Detect which cell encompasses the target text, then output its [x, y] center coordinate. 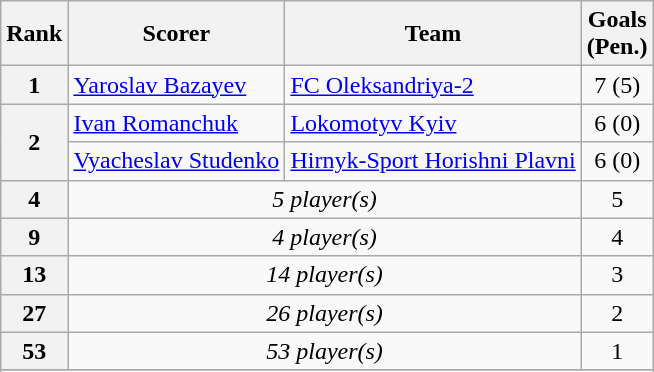
9 [34, 237]
5 player(s) [324, 199]
53 [34, 351]
4 player(s) [324, 237]
Vyacheslav Studenko [176, 161]
Ivan Romanchuk [176, 123]
13 [34, 275]
Lokomotyv Kyiv [433, 123]
26 player(s) [324, 313]
Rank [34, 34]
5 [617, 199]
27 [34, 313]
Yaroslav Bazayev [176, 85]
Scorer [176, 34]
Team [433, 34]
7 (5) [617, 85]
Hirnyk-Sport Horishni Plavni [433, 161]
Goals(Pen.) [617, 34]
14 player(s) [324, 275]
FC Oleksandriya-2 [433, 85]
3 [617, 275]
53 player(s) [324, 351]
